From the cell containing the given text, extract its center point as [x, y] coordinate. 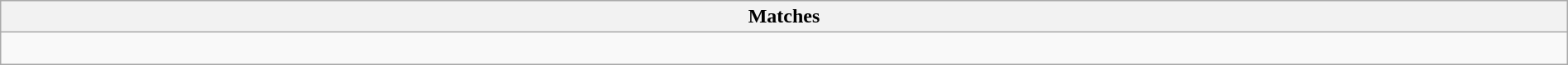
Matches [784, 17]
